Locate the cell with the specified text and output its (X, Y) center coordinate. 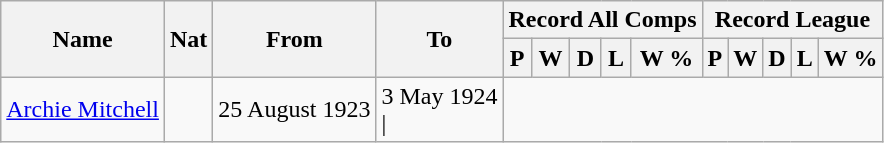
Record All Comps (602, 20)
Name (83, 39)
To (440, 39)
Record League (792, 20)
25 August 1923 (294, 110)
Archie Mitchell (83, 110)
3 May 1924| (440, 110)
Nat (188, 39)
From (294, 39)
